Locate the cell with the specified text and output its (x, y) center coordinate. 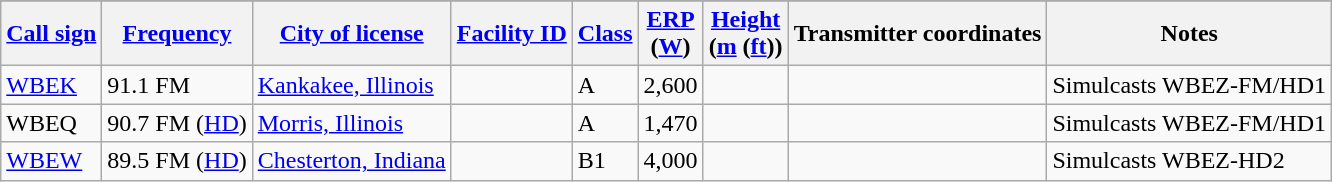
91.1 FM (177, 85)
90.7 FM (HD) (177, 123)
ERP(W) (670, 34)
B1 (605, 161)
WBEQ (52, 123)
2,600 (670, 85)
Class (605, 34)
Transmitter coordinates (918, 34)
Kankakee, Illinois (352, 85)
Height(m (ft)) (746, 34)
City of license (352, 34)
4,000 (670, 161)
Simulcasts WBEZ-HD2 (1190, 161)
WBEW (52, 161)
Facility ID (512, 34)
89.5 FM (HD) (177, 161)
1,470 (670, 123)
Notes (1190, 34)
Frequency (177, 34)
Morris, Illinois (352, 123)
Chesterton, Indiana (352, 161)
Call sign (52, 34)
WBEK (52, 85)
